Output the (X, Y) coordinate of the center of the cell containing the given text.  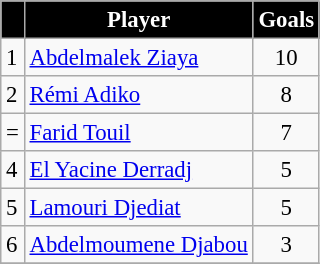
Lamouri Djediat (138, 208)
Rémi Adiko (138, 95)
El Yacine Derradj (138, 170)
Farid Touil (138, 133)
2 (12, 95)
1 (12, 58)
8 (286, 95)
Abdelmoumene Djabou (138, 245)
Player (138, 20)
7 (286, 133)
4 (12, 170)
Abdelmalek Ziaya (138, 58)
= (12, 133)
3 (286, 245)
Goals (286, 20)
6 (12, 245)
10 (286, 58)
